Capture the cell that displays the provided text and extract its [X, Y] central coordinate. 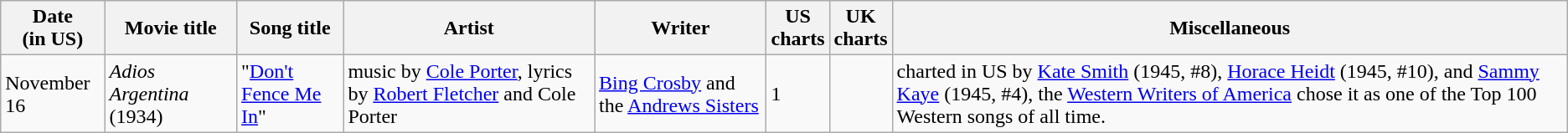
Miscellaneous [1230, 28]
US charts [797, 28]
November 16 [53, 94]
Bing Crosby and the Andrews Sisters [680, 94]
Writer [680, 28]
Artist [469, 28]
Movie title [171, 28]
1 [797, 94]
"Don't Fence Me In" [290, 94]
music by Cole Porter, lyrics by Robert Fletcher and Cole Porter [469, 94]
Adios Argentina (1934) [171, 94]
UKcharts [861, 28]
Date(in US) [53, 28]
Song title [290, 28]
